Extract the [x, y] coordinate from the center of the cell holding the provided text.  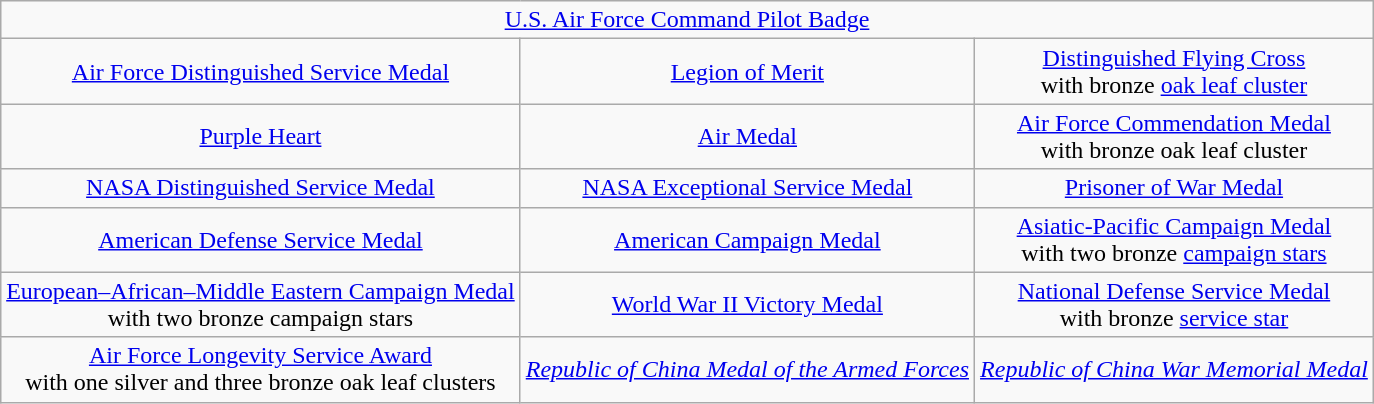
Legion of Merit [747, 72]
Republic of China War Memorial Medal [1174, 370]
World War II Victory Medal [747, 304]
American Campaign Medal [747, 240]
American Defense Service Medal [261, 240]
NASA Exceptional Service Medal [747, 188]
European–African–Middle Eastern Campaign Medalwith two bronze campaign stars [261, 304]
Air Force Commendation Medalwith bronze oak leaf cluster [1174, 136]
Prisoner of War Medal [1174, 188]
NASA Distinguished Service Medal [261, 188]
Purple Heart [261, 136]
Republic of China Medal of the Armed Forces [747, 370]
U.S. Air Force Command Pilot Badge [688, 20]
National Defense Service Medalwith bronze service star [1174, 304]
Air Medal [747, 136]
Asiatic-Pacific Campaign Medalwith two bronze campaign stars [1174, 240]
Distinguished Flying Crosswith bronze oak leaf cluster [1174, 72]
Air Force Longevity Service Awardwith one silver and three bronze oak leaf clusters [261, 370]
Air Force Distinguished Service Medal [261, 72]
